Search for the cell housing the specified text and yield its (x, y) center coordinate. 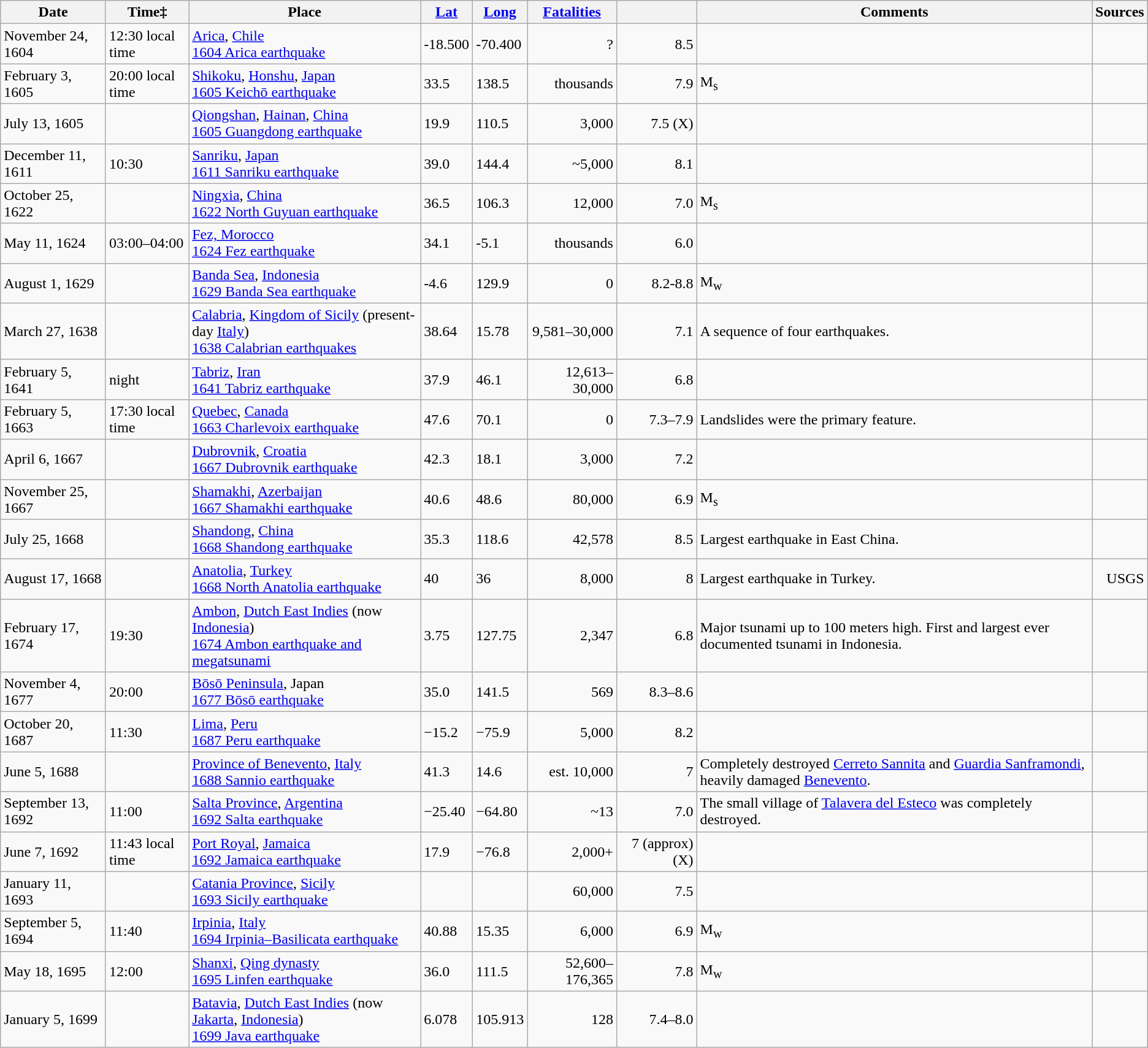
? (572, 44)
2,347 (572, 635)
July 13, 1605 (53, 124)
Largest earthquake in Turkey. (894, 579)
40.6 (446, 499)
10:30 (147, 163)
August 17, 1668 (53, 579)
Sanriku, Japan1611 Sanriku earthquake (305, 163)
42.3 (446, 459)
Largest earthquake in East China. (894, 540)
40.88 (446, 931)
Lima, Peru1687 Peru earthquake (305, 732)
12:30 local time (147, 44)
60,000 (572, 892)
Date (53, 12)
12:00 (147, 971)
35.0 (446, 692)
November 25, 1667 (53, 499)
42,578 (572, 540)
11:43 local time (147, 851)
17:30 local time (147, 419)
~13 (572, 812)
Fatalities (572, 12)
November 24, 1604 (53, 44)
7.3–7.9 (656, 419)
14.6 (500, 771)
19:30 (147, 635)
6.078 (446, 1019)
80,000 (572, 499)
36 (500, 579)
8.2 (656, 732)
Shanxi, Qing dynasty 1695 Linfen earthquake (305, 971)
Port Royal, Jamaica1692 Jamaica earthquake (305, 851)
Banda Sea, Indonesia1629 Banda Sea earthquake (305, 283)
Place (305, 12)
7.5 (656, 892)
−15.2 (446, 732)
Irpinia, Italy 1694 Irpinia–Basilicata earthquake (305, 931)
36.5 (446, 204)
February 17, 1674 (53, 635)
night (147, 379)
November 4, 1677 (53, 692)
-18.500 (446, 44)
37.9 (446, 379)
9,581–30,000 (572, 331)
-5.1 (500, 243)
70.1 (500, 419)
October 20, 1687 (53, 732)
48.6 (500, 499)
12,613–30,000 (572, 379)
20:00 local time (147, 83)
7.5 (X) (656, 124)
Tabriz, Iran1641 Tabriz earthquake (305, 379)
May 11, 1624 (53, 243)
8.1 (656, 163)
Batavia, Dutch East Indies (now Jakarta, Indonesia) 1699 Java earthquake (305, 1019)
15.78 (500, 331)
June 7, 1692 (53, 851)
Sources (1120, 12)
6.0 (656, 243)
Time‡ (147, 12)
Lat (446, 12)
Long (500, 12)
Dubrovnik, Croatia1667 Dubrovnik earthquake (305, 459)
8 (656, 579)
03:00–04:00 (147, 243)
118.6 (500, 540)
40 (446, 579)
8.2-8.8 (656, 283)
19.9 (446, 124)
February 3, 1605 (53, 83)
11:00 (147, 812)
−75.9 (500, 732)
7 (approx) (X) (656, 851)
-70.400 (500, 44)
Shamakhi, Azerbaijan1667 Shamakhi earthquake (305, 499)
144.4 (500, 163)
Ningxia, China1622 North Guyuan earthquake (305, 204)
569 (572, 692)
11:40 (147, 931)
8,000 (572, 579)
Salta Province, Argentina1692 Salta earthquake (305, 812)
20:00 (147, 692)
15.35 (500, 931)
−64.80 (500, 812)
46.1 (500, 379)
8.3–8.6 (656, 692)
5,000 (572, 732)
October 25, 1622 (53, 204)
Ambon, Dutch East Indies (now Indonesia)1674 Ambon earthquake and megatsunami (305, 635)
Quebec, Canada 1663 Charlevoix earthquake (305, 419)
A sequence of four earthquakes. (894, 331)
Shikoku, Honshu, Japan1605 Keichō earthquake (305, 83)
2,000+ (572, 851)
34.1 (446, 243)
7.1 (656, 331)
36.0 (446, 971)
18.1 (500, 459)
~5,000 (572, 163)
52,600–176,365 (572, 971)
127.75 (500, 635)
USGS (1120, 579)
January 11, 1693 (53, 892)
38.64 (446, 331)
7.8 (656, 971)
December 11, 1611 (53, 163)
Province of Benevento, Italy1688 Sannio earthquake (305, 771)
Fez, Morocco1624 Fez earthquake (305, 243)
6,000 (572, 931)
May 18, 1695 (53, 971)
41.3 (446, 771)
Qiongshan, Hainan, China1605 Guangdong earthquake (305, 124)
February 5, 1663 (53, 419)
138.5 (500, 83)
June 5, 1688 (53, 771)
August 1, 1629 (53, 283)
110.5 (500, 124)
September 13, 1692 (53, 812)
September 5, 1694 (53, 931)
Comments (894, 12)
7.4–8.0 (656, 1019)
47.6 (446, 419)
35.3 (446, 540)
Catania Province, Sicily 1693 Sicily earthquake (305, 892)
Bōsō Peninsula, Japan1677 Bōsō earthquake (305, 692)
Arica, Chile1604 Arica earthquake (305, 44)
April 6, 1667 (53, 459)
39.0 (446, 163)
Calabria, Kingdom of Sicily (present-day Italy)1638 Calabrian earthquakes (305, 331)
Major tsunami up to 100 meters high. First and largest ever documented tsunami in Indonesia. (894, 635)
January 5, 1699 (53, 1019)
129.9 (500, 283)
Shandong, China1668 Shandong earthquake (305, 540)
The small village of Talavera del Esteco was completely destroyed. (894, 812)
7.2 (656, 459)
33.5 (446, 83)
105.913 (500, 1019)
11:30 (147, 732)
128 (572, 1019)
July 25, 1668 (53, 540)
Completely destroyed Cerreto Sannita and Guardia Sanframondi, heavily damaged Benevento. (894, 771)
7.9 (656, 83)
Anatolia, Turkey1668 North Anatolia earthquake (305, 579)
−76.8 (500, 851)
106.3 (500, 204)
141.5 (500, 692)
7 (656, 771)
March 27, 1638 (53, 331)
17.9 (446, 851)
Landslides were the primary feature. (894, 419)
12,000 (572, 204)
-4.6 (446, 283)
−25.40 (446, 812)
3.75 (446, 635)
February 5, 1641 (53, 379)
est. 10,000 (572, 771)
111.5 (500, 971)
